Extract the [x, y] coordinate from the center of the cell holding the provided text.  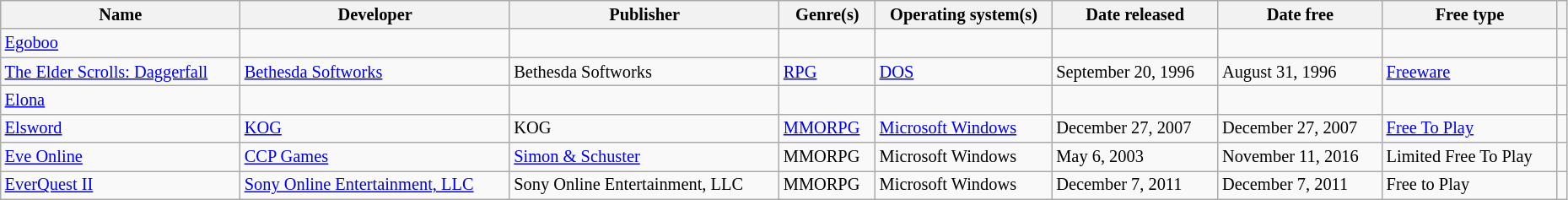
Operating system(s) [964, 14]
EverQuest II [121, 185]
CCP Games [375, 157]
Date released [1135, 14]
Free To Play [1470, 128]
August 31, 1996 [1301, 72]
Elsword [121, 128]
Free to Play [1470, 185]
Name [121, 14]
Free type [1470, 14]
May 6, 2003 [1135, 157]
DOS [964, 72]
The Elder Scrolls: Daggerfall [121, 72]
Elona [121, 100]
Limited Free To Play [1470, 157]
Simon & Schuster [644, 157]
Developer [375, 14]
RPG [827, 72]
Date free [1301, 14]
Publisher [644, 14]
November 11, 2016 [1301, 157]
Eve Online [121, 157]
Egoboo [121, 43]
Freeware [1470, 72]
September 20, 1996 [1135, 72]
Genre(s) [827, 14]
